Identify which cell holds the provided text, then report its [x, y] central coordinate. 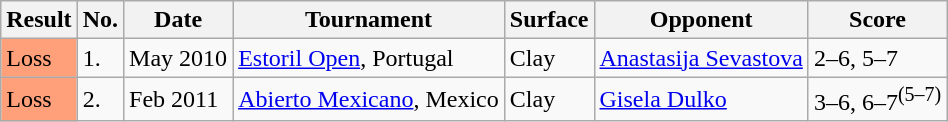
Date [178, 20]
Score [877, 20]
2–6, 5–7 [877, 58]
Surface [549, 20]
No. [100, 20]
1. [100, 58]
Gisela Dulko [701, 100]
Tournament [369, 20]
Feb 2011 [178, 100]
Anastasija Sevastova [701, 58]
3–6, 6–7(5–7) [877, 100]
Opponent [701, 20]
Estoril Open, Portugal [369, 58]
2. [100, 100]
Result [39, 20]
May 2010 [178, 58]
Abierto Mexicano, Mexico [369, 100]
